Extract the [x, y] coordinate from the center of the cell holding the provided text.  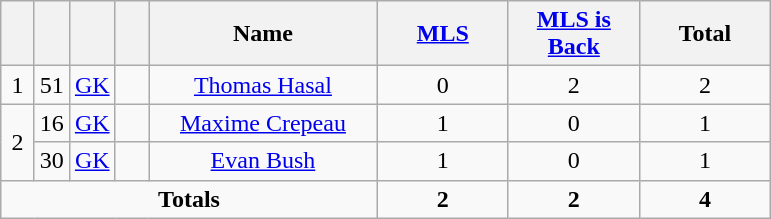
51 [52, 85]
16 [52, 123]
4 [704, 199]
Maxime Crepeau [264, 123]
Totals [189, 199]
MLS is Back [574, 34]
Name [264, 34]
Evan Bush [264, 161]
Thomas Hasal [264, 85]
30 [52, 161]
MLS [442, 34]
Total [704, 34]
